Search for the cell housing the specified text and yield its (X, Y) center coordinate. 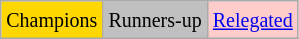
Champions (52, 20)
Relegated (252, 20)
Runners-up (155, 20)
